Determine the [x, y] coordinate at the center of the cell enclosing the given text.  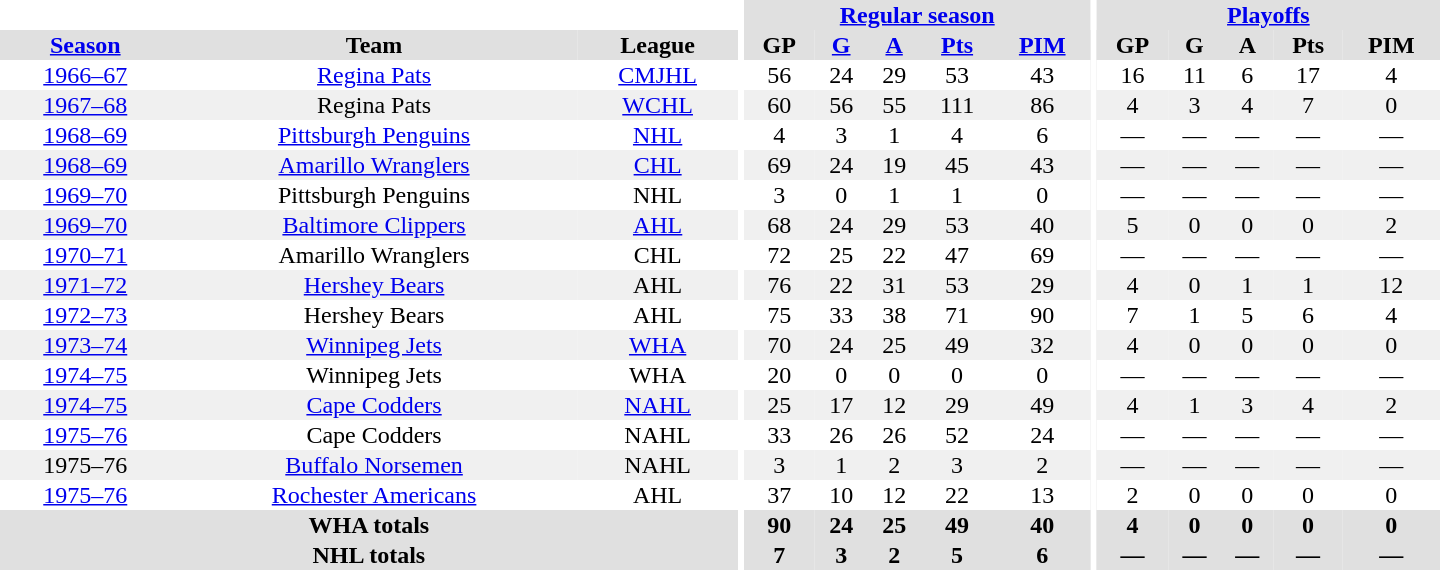
10 [842, 495]
71 [958, 315]
Team [374, 45]
WCHL [658, 105]
1973–74 [86, 345]
60 [780, 105]
1971–72 [86, 285]
League [658, 45]
13 [1042, 495]
Season [86, 45]
68 [780, 225]
75 [780, 315]
55 [894, 105]
31 [894, 285]
Buffalo Norsemen [374, 465]
72 [780, 255]
111 [958, 105]
Regular season [918, 15]
45 [958, 165]
47 [958, 255]
52 [958, 435]
11 [1194, 75]
19 [894, 165]
Baltimore Clippers [374, 225]
Playoffs [1268, 15]
38 [894, 315]
1970–71 [86, 255]
NHL totals [369, 555]
1972–73 [86, 315]
37 [780, 495]
16 [1132, 75]
1966–67 [86, 75]
1967–68 [86, 105]
WHA totals [369, 525]
76 [780, 285]
20 [780, 375]
70 [780, 345]
86 [1042, 105]
CMJHL [658, 75]
Rochester Americans [374, 495]
32 [1042, 345]
